Identify which cell holds the provided text, then report its (x, y) central coordinate. 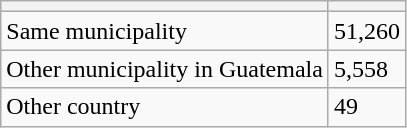
Same municipality (165, 31)
5,558 (366, 69)
49 (366, 107)
51,260 (366, 31)
Other municipality in Guatemala (165, 69)
Other country (165, 107)
